Extract the (X, Y) coordinate from the center of the cell holding the provided text.  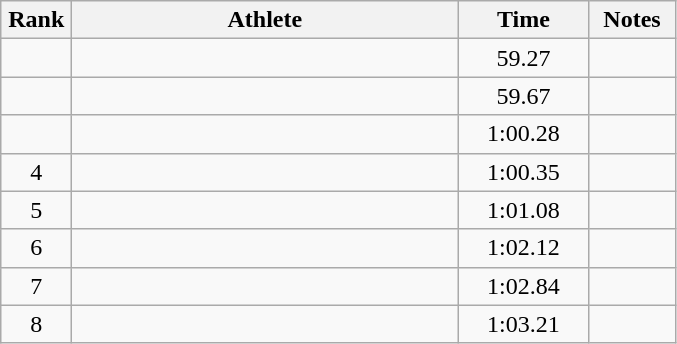
Rank (36, 20)
59.27 (524, 58)
7 (36, 286)
6 (36, 248)
59.67 (524, 96)
1:02.84 (524, 286)
8 (36, 324)
4 (36, 172)
Athlete (265, 20)
1:00.35 (524, 172)
1:02.12 (524, 248)
Notes (632, 20)
5 (36, 210)
1:03.21 (524, 324)
1:00.28 (524, 134)
1:01.08 (524, 210)
Time (524, 20)
